Determine the (x, y) coordinate at the center of the cell enclosing the given text.  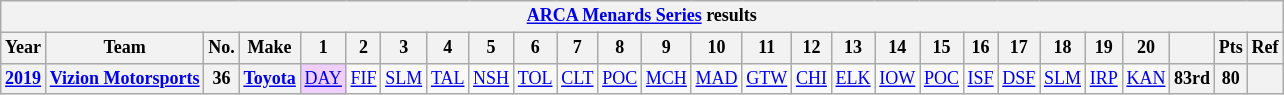
10 (716, 48)
Pts (1230, 48)
2 (364, 48)
2019 (24, 78)
18 (1063, 48)
Toyota (270, 78)
Ref (1265, 48)
83rd (1192, 78)
17 (1019, 48)
TAL (448, 78)
Team (124, 48)
7 (578, 48)
3 (404, 48)
8 (620, 48)
No. (222, 48)
MCH (667, 78)
Vizion Motorsports (124, 78)
36 (222, 78)
NSH (492, 78)
19 (1104, 48)
4 (448, 48)
IRP (1104, 78)
DSF (1019, 78)
15 (942, 48)
ISF (980, 78)
IOW (898, 78)
GTW (767, 78)
DAY (323, 78)
11 (767, 48)
Year (24, 48)
CHI (812, 78)
16 (980, 48)
KAN (1146, 78)
MAD (716, 78)
FIF (364, 78)
Make (270, 48)
9 (667, 48)
1 (323, 48)
6 (534, 48)
ARCA Menards Series results (642, 16)
12 (812, 48)
TOL (534, 78)
80 (1230, 78)
14 (898, 48)
20 (1146, 48)
13 (853, 48)
ELK (853, 78)
CLT (578, 78)
5 (492, 48)
